From the cell containing the given text, extract its center point as [x, y] coordinate. 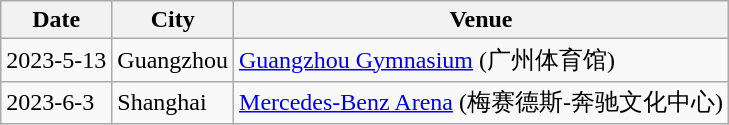
2023-6-3 [56, 102]
City [173, 20]
Guangzhou Gymnasium (广州体育馆) [482, 60]
2023-5-13 [56, 60]
Date [56, 20]
Venue [482, 20]
Mercedes-Benz Arena (梅赛德斯-奔驰文化中心) [482, 102]
Shanghai [173, 102]
Guangzhou [173, 60]
